For the text-containing cell, return its midpoint in [X, Y] coordinate format. 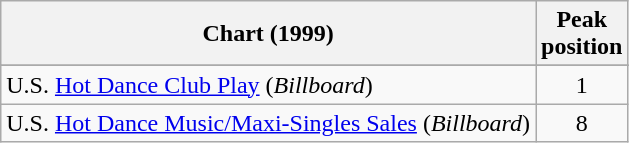
8 [582, 123]
U.S. Hot Dance Music/Maxi-Singles Sales (Billboard) [268, 123]
U.S. Hot Dance Club Play (Billboard) [268, 85]
Chart (1999) [268, 34]
Peakposition [582, 34]
1 [582, 85]
